Return (x, y) of the center of cell containing provided text 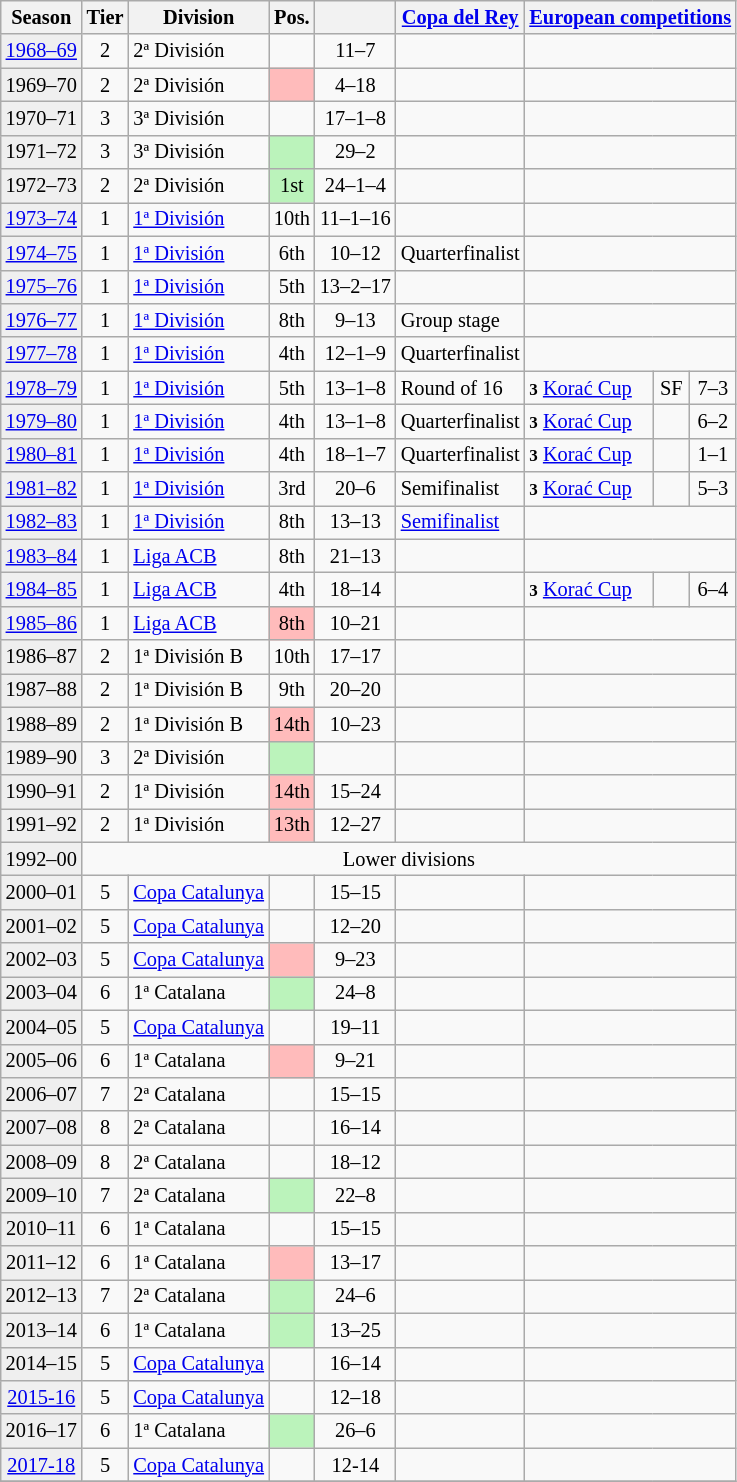
Pos. (292, 17)
Group stage (460, 320)
15–24 (356, 791)
12–18 (356, 1397)
2004–05 (42, 1027)
24–8 (356, 993)
2014–15 (42, 1364)
2017-18 (42, 1465)
3rd (292, 489)
9–13 (356, 320)
1973–74 (42, 219)
1975–76 (42, 287)
2007–08 (42, 1128)
1979–80 (42, 421)
Division (198, 17)
13–17 (356, 1263)
10–23 (356, 724)
1978–79 (42, 388)
2002–03 (42, 960)
13–25 (356, 1330)
2011–12 (42, 1263)
10–12 (356, 253)
12–27 (356, 825)
20–20 (356, 690)
22–8 (356, 1195)
European competitions (630, 17)
12–20 (356, 926)
2001–02 (42, 926)
26–6 (356, 1431)
2010–11 (42, 1229)
1977–78 (42, 354)
Tier (106, 17)
1969–70 (42, 85)
1989–90 (42, 758)
2003–04 (42, 993)
10–21 (356, 623)
17–17 (356, 657)
18–12 (356, 1162)
12–1–9 (356, 354)
5–3 (713, 489)
1982–83 (42, 522)
1991–92 (42, 825)
6–4 (713, 589)
1981–82 (42, 489)
9–21 (356, 1061)
1972–73 (42, 186)
1976–77 (42, 320)
2006–07 (42, 1094)
2005–06 (42, 1061)
18–1–7 (356, 455)
1986–87 (42, 657)
2013–14 (42, 1330)
1968–69 (42, 51)
Copa del Rey (460, 17)
1987–88 (42, 690)
1985–86 (42, 623)
SF (672, 388)
13–13 (356, 522)
9th (292, 690)
29–2 (356, 152)
2000–01 (42, 892)
Lower divisions (409, 859)
6–2 (713, 421)
11–7 (356, 51)
Season (42, 17)
1974–75 (42, 253)
6th (292, 253)
24–6 (356, 1296)
20–6 (356, 489)
18–14 (356, 589)
21–13 (356, 556)
1988–89 (42, 724)
1980–81 (42, 455)
Round of 16 (460, 388)
9–23 (356, 960)
12-14 (356, 1465)
2008–09 (42, 1162)
24–1–4 (356, 186)
1992–00 (42, 859)
1983–84 (42, 556)
1984–85 (42, 589)
11–1–16 (356, 219)
19–11 (356, 1027)
7–3 (713, 388)
2012–13 (42, 1296)
1–1 (713, 455)
2016–17 (42, 1431)
17–1–8 (356, 118)
1990–91 (42, 791)
2009–10 (42, 1195)
13–2–17 (356, 287)
4–18 (356, 85)
2015-16 (42, 1397)
1971–72 (42, 152)
13th (292, 825)
1st (292, 186)
1970–71 (42, 118)
